Provide the [X, Y] coordinate of the cell's center where the given text is located.  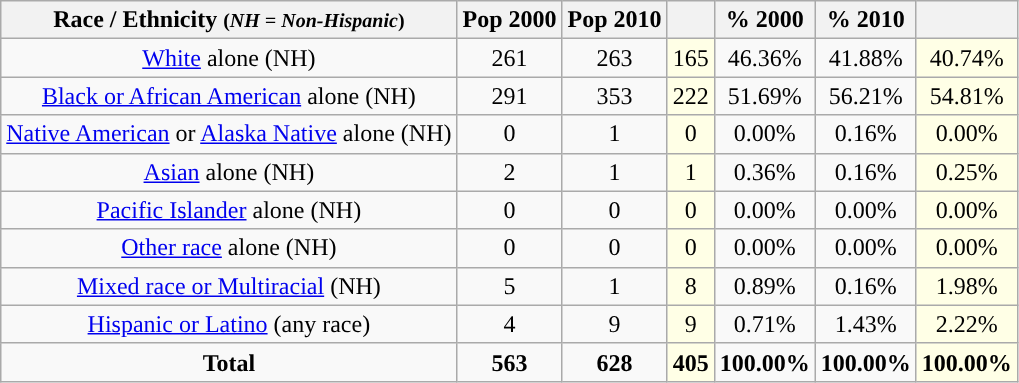
353 [614, 96]
% 2000 [764, 20]
8 [690, 286]
51.69% [764, 96]
1.98% [966, 286]
54.81% [966, 96]
563 [510, 362]
263 [614, 58]
4 [510, 324]
Pop 2010 [614, 20]
2.22% [966, 324]
291 [510, 96]
0.36% [764, 172]
Other race alone (NH) [229, 248]
40.74% [966, 58]
56.21% [866, 96]
1.43% [866, 324]
% 2010 [866, 20]
Total [229, 362]
Pop 2000 [510, 20]
261 [510, 58]
2 [510, 172]
41.88% [866, 58]
405 [690, 362]
Black or African American alone (NH) [229, 96]
Mixed race or Multiracial (NH) [229, 286]
Native American or Alaska Native alone (NH) [229, 134]
628 [614, 362]
165 [690, 58]
Race / Ethnicity (NH = Non-Hispanic) [229, 20]
46.36% [764, 58]
Asian alone (NH) [229, 172]
0.71% [764, 324]
0.89% [764, 286]
White alone (NH) [229, 58]
Pacific Islander alone (NH) [229, 210]
0.25% [966, 172]
Hispanic or Latino (any race) [229, 324]
222 [690, 96]
5 [510, 286]
